From the cell containing the given text, extract its center point as [X, Y] coordinate. 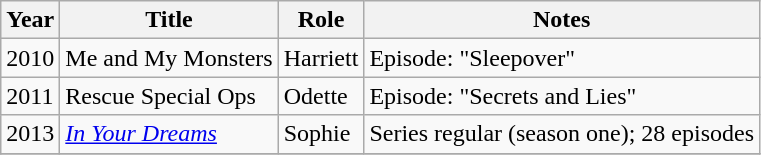
Rescue Special Ops [169, 96]
Notes [562, 20]
2011 [30, 96]
Odette [321, 96]
Year [30, 20]
Episode: "Secrets and Lies" [562, 96]
2010 [30, 58]
In Your Dreams [169, 134]
Sophie [321, 134]
Harriett [321, 58]
Series regular (season one); 28 episodes [562, 134]
Title [169, 20]
2013 [30, 134]
Me and My Monsters [169, 58]
Episode: "Sleepover" [562, 58]
Role [321, 20]
